For the text-containing cell, return its midpoint in (X, Y) coordinate format. 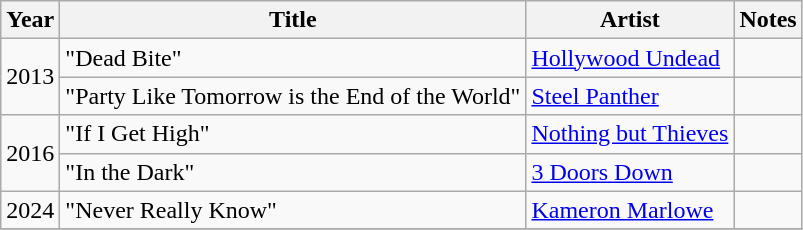
Hollywood Undead (630, 58)
"Party Like Tomorrow is the End of the World" (293, 96)
"Dead Bite" (293, 58)
"If I Get High" (293, 134)
Notes (768, 20)
Artist (630, 20)
3 Doors Down (630, 172)
Nothing but Thieves (630, 134)
2016 (30, 153)
Kameron Marlowe (630, 210)
Year (30, 20)
Steel Panther (630, 96)
2013 (30, 77)
"In the Dark" (293, 172)
"Never Really Know" (293, 210)
Title (293, 20)
2024 (30, 210)
